Detect which cell encompasses the target text, then output its (x, y) center coordinate. 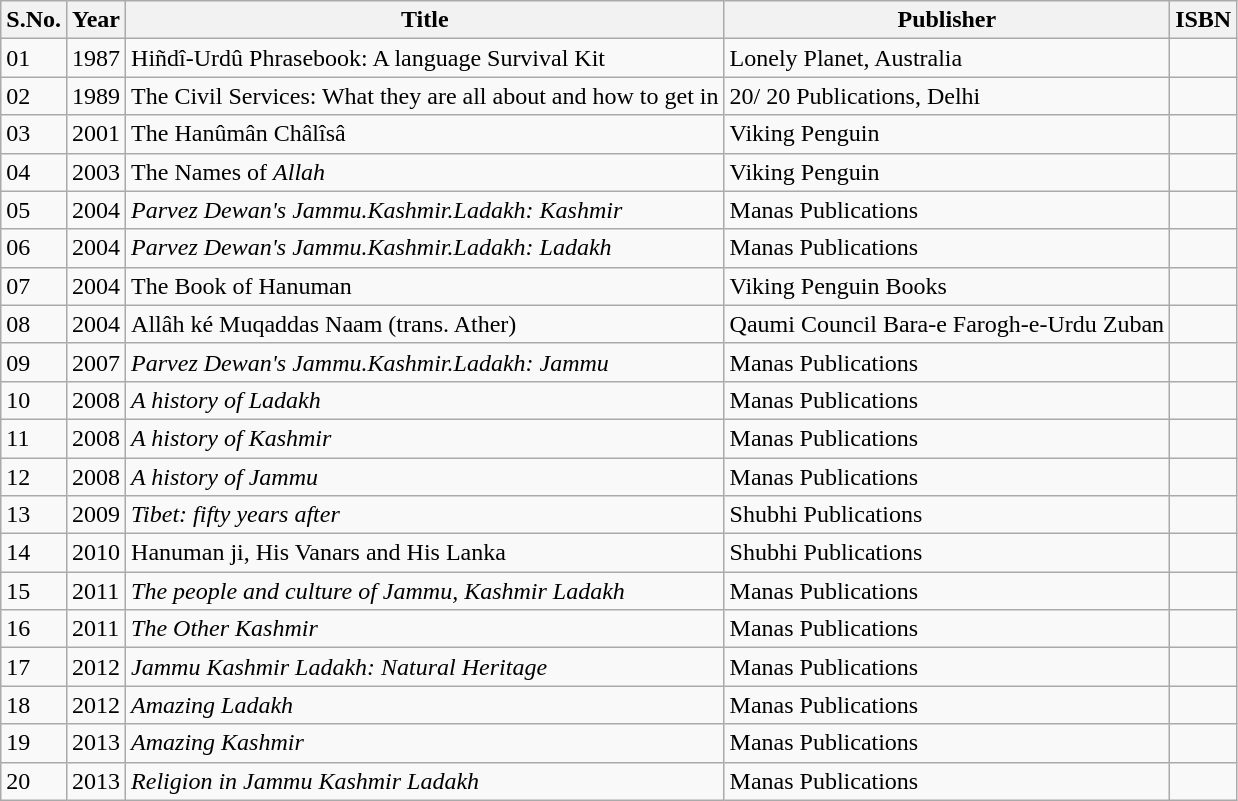
18 (34, 705)
The Other Kashmir (425, 629)
05 (34, 210)
Qaumi Council Bara-e Farogh-e-Urdu Zuban (947, 324)
03 (34, 134)
15 (34, 591)
2001 (96, 134)
Hiñdî-Urdû Phrasebook: A language Survival Kit (425, 58)
Religion in Jammu Kashmir Ladakh (425, 781)
The Names of Allah (425, 172)
02 (34, 96)
Parvez Dewan's Jammu.Kashmir.Ladakh: Kashmir (425, 210)
A history of Ladakh (425, 400)
16 (34, 629)
Jammu Kashmir Ladakh: Natural Heritage (425, 667)
20/ 20 Publications, Delhi (947, 96)
11 (34, 438)
Parvez Dewan's Jammu.Kashmir.Ladakh: Jammu (425, 362)
A history of Jammu (425, 477)
2009 (96, 515)
Lonely Planet, Australia (947, 58)
Title (425, 20)
2003 (96, 172)
13 (34, 515)
19 (34, 743)
The Hanûmân Châlîsâ (425, 134)
Hanuman ji, His Vanars and His Lanka (425, 553)
20 (34, 781)
10 (34, 400)
The Civil Services: What they are all about and how to get in (425, 96)
Allâh ké Muqaddas Naam (trans. Ather) (425, 324)
12 (34, 477)
Publisher (947, 20)
S.No. (34, 20)
14 (34, 553)
04 (34, 172)
07 (34, 286)
Amazing Kashmir (425, 743)
ISBN (1204, 20)
1989 (96, 96)
Parvez Dewan's Jammu.Kashmir.Ladakh: Ladakh (425, 248)
09 (34, 362)
01 (34, 58)
A history of Kashmir (425, 438)
Viking Penguin Books (947, 286)
Year (96, 20)
17 (34, 667)
2010 (96, 553)
2007 (96, 362)
1987 (96, 58)
08 (34, 324)
Tibet: fifty years after (425, 515)
The Book of Hanuman (425, 286)
The people and culture of Jammu, Kashmir Ladakh (425, 591)
06 (34, 248)
Amazing Ladakh (425, 705)
